Scan for the cell matching the given text and deliver its [x, y] coordinate at center. 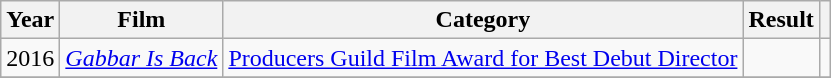
Result [781, 20]
Category [483, 20]
2016 [30, 58]
Film [142, 20]
Year [30, 20]
Gabbar Is Back [142, 58]
Producers Guild Film Award for Best Debut Director [483, 58]
